Determine the [x, y] coordinate at the center of the cell enclosing the given text.  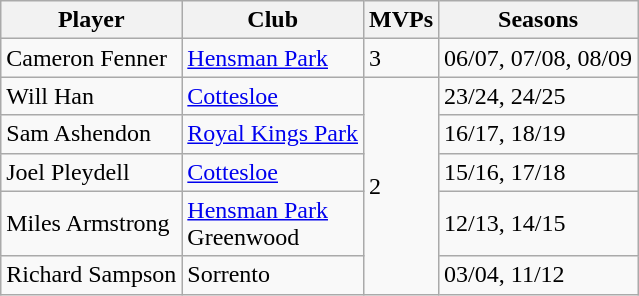
Sorrento [273, 275]
23/24, 24/25 [538, 96]
Seasons [538, 20]
3 [402, 58]
06/07, 07/08, 08/09 [538, 58]
Joel Pleydell [92, 172]
Miles Armstrong [92, 224]
Sam Ashendon [92, 134]
MVPs [402, 20]
03/04, 11/12 [538, 275]
Hensman Park Greenwood [273, 224]
2 [402, 186]
Will Han [92, 96]
Player [92, 20]
Royal Kings Park [273, 134]
Richard Sampson [92, 275]
Cameron Fenner [92, 58]
Hensman Park [273, 58]
12/13, 14/15 [538, 224]
15/16, 17/18 [538, 172]
Club [273, 20]
16/17, 18/19 [538, 134]
